Locate the cell with the specified text and output its [X, Y] center coordinate. 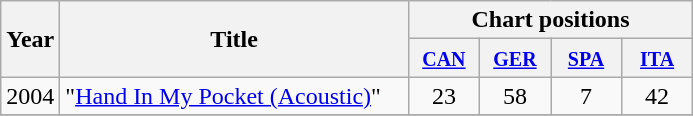
Year [30, 39]
7 [586, 96]
2004 [30, 96]
ITA [658, 58]
CAN [444, 58]
42 [658, 96]
58 [514, 96]
SPA [586, 58]
23 [444, 96]
GER [514, 58]
Title [234, 39]
"Hand In My Pocket (Acoustic)" [234, 96]
Chart positions [550, 20]
